Capture the cell that displays the provided text and extract its (x, y) central coordinate. 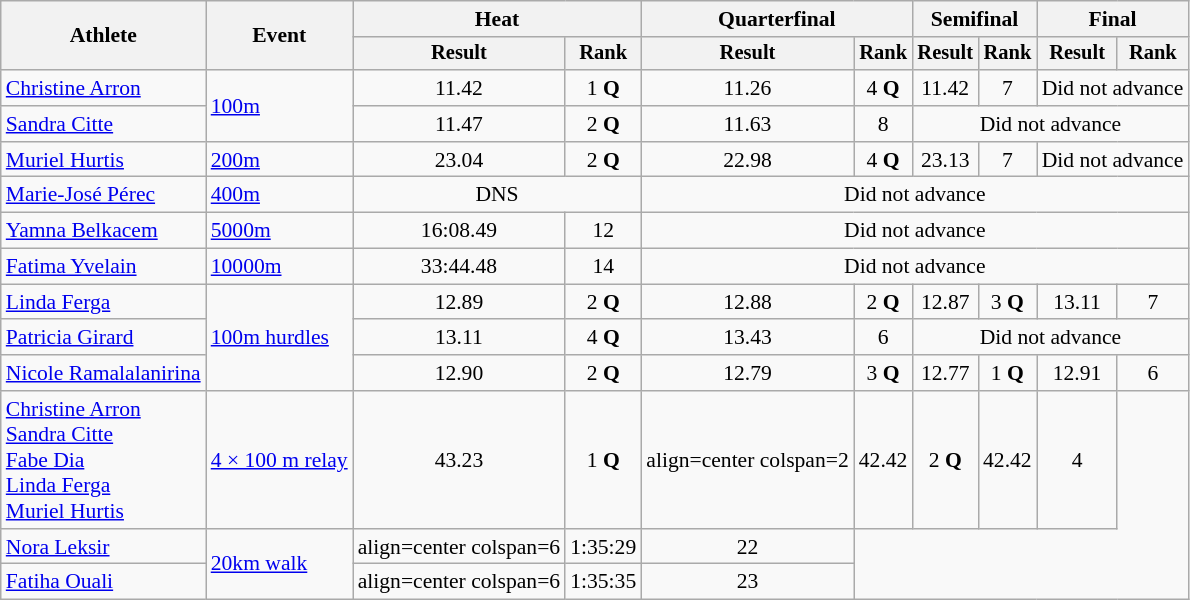
11.47 (459, 124)
12.88 (747, 302)
Semifinal (974, 19)
100m hurdles (280, 338)
10000m (280, 267)
8 (884, 124)
12.79 (747, 373)
Fatiha Ouali (104, 582)
12.77 (945, 373)
Nicole Ramalalanirina (104, 373)
Patricia Girard (104, 338)
Muriel Hurtis (104, 160)
400m (280, 195)
22.98 (747, 160)
Nora Leksir (104, 547)
1:35:29 (603, 547)
Marie-José Pérec (104, 195)
12.90 (459, 373)
DNS (498, 195)
4 (1078, 460)
33:44.48 (459, 267)
align=center colspan=2 (747, 460)
11.26 (747, 88)
Fatima Yvelain (104, 267)
23.04 (459, 160)
22 (747, 547)
Quarterfinal (776, 19)
14 (603, 267)
20km walk (280, 564)
16:08.49 (459, 231)
Linda Ferga (104, 302)
12.91 (1078, 373)
5000m (280, 231)
100m (280, 106)
Sandra Citte (104, 124)
12.87 (945, 302)
Athlete (104, 36)
Yamna Belkacem (104, 231)
43.23 (459, 460)
11.63 (747, 124)
Christine Arron Sandra Citte Fabe Dia Linda Ferga Muriel Hurtis (104, 460)
12 (603, 231)
4 × 100 m relay (280, 460)
1:35:35 (603, 582)
23.13 (945, 160)
23 (747, 582)
12.89 (459, 302)
Event (280, 36)
13.43 (747, 338)
200m (280, 160)
Christine Arron (104, 88)
Heat (498, 19)
Final (1113, 19)
